Identify which cell holds the provided text, then report its [X, Y] central coordinate. 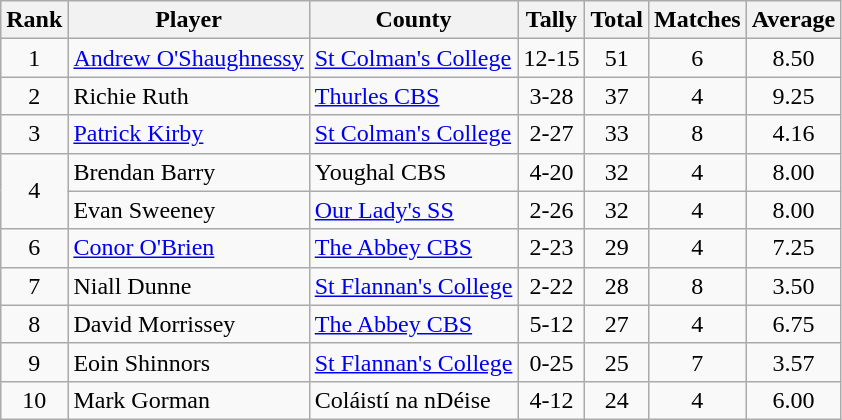
Rank [34, 20]
9 [34, 362]
Thurles CBS [414, 96]
Andrew O'Shaughnessy [188, 58]
4-12 [552, 400]
2-27 [552, 134]
37 [617, 96]
3.50 [794, 286]
24 [617, 400]
Eoin Shinnors [188, 362]
Evan Sweeney [188, 210]
3.57 [794, 362]
Matches [698, 20]
6.00 [794, 400]
Patrick Kirby [188, 134]
2 [34, 96]
Youghal CBS [414, 172]
3 [34, 134]
Coláistí na nDéise [414, 400]
Richie Ruth [188, 96]
2-26 [552, 210]
4.16 [794, 134]
5-12 [552, 324]
Player [188, 20]
Average [794, 20]
County [414, 20]
29 [617, 248]
Niall Dunne [188, 286]
Conor O'Brien [188, 248]
1 [34, 58]
12-15 [552, 58]
2-23 [552, 248]
28 [617, 286]
4-20 [552, 172]
0-25 [552, 362]
Mark Gorman [188, 400]
Brendan Barry [188, 172]
10 [34, 400]
Our Lady's SS [414, 210]
3-28 [552, 96]
Total [617, 20]
Tally [552, 20]
9.25 [794, 96]
33 [617, 134]
27 [617, 324]
2-22 [552, 286]
8.50 [794, 58]
7.25 [794, 248]
51 [617, 58]
6.75 [794, 324]
David Morrissey [188, 324]
25 [617, 362]
